For the text-containing cell, return its midpoint in (x, y) coordinate format. 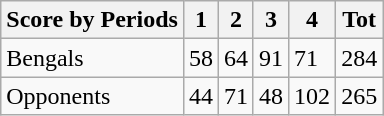
Score by Periods (92, 20)
284 (360, 58)
44 (200, 96)
1 (200, 20)
4 (312, 20)
2 (236, 20)
3 (270, 20)
Tot (360, 20)
58 (200, 58)
265 (360, 96)
Opponents (92, 96)
102 (312, 96)
Bengals (92, 58)
91 (270, 58)
48 (270, 96)
64 (236, 58)
